Determine the [x, y] coordinate at the center of the cell enclosing the given text.  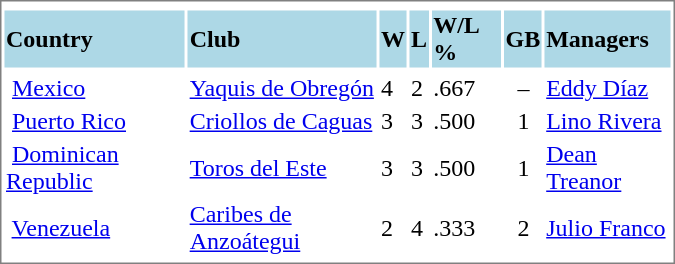
L [420, 38]
Mexico [94, 89]
Lino Rivera [608, 121]
.333 [466, 228]
Toros del Este [282, 168]
.667 [466, 89]
GB [523, 38]
Yaquis de Obregón [282, 89]
Country [94, 38]
Eddy Díaz [608, 89]
Criollos de Caguas [282, 121]
Puerto Rico [94, 121]
Dean Treanor [608, 168]
Julio Franco [608, 228]
Dominican Republic [94, 168]
Venezuela [94, 228]
Managers [608, 38]
Club [282, 38]
Caribes de Anzoátegui [282, 228]
W [394, 38]
W/L % [466, 38]
– [523, 89]
